Detect which cell encompasses the target text, then output its [x, y] center coordinate. 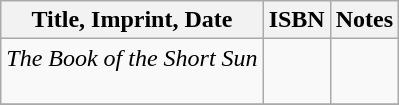
ISBN [296, 20]
Notes [364, 20]
Title, Imprint, Date [132, 20]
The Book of the Short Sun [132, 72]
